Identify which cell holds the provided text, then report its [x, y] central coordinate. 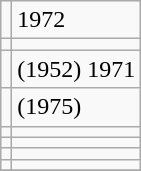
(1952) 1971 [76, 69]
(1975) [76, 107]
1972 [76, 20]
